Scan for the cell matching the given text and deliver its [X, Y] coordinate at center. 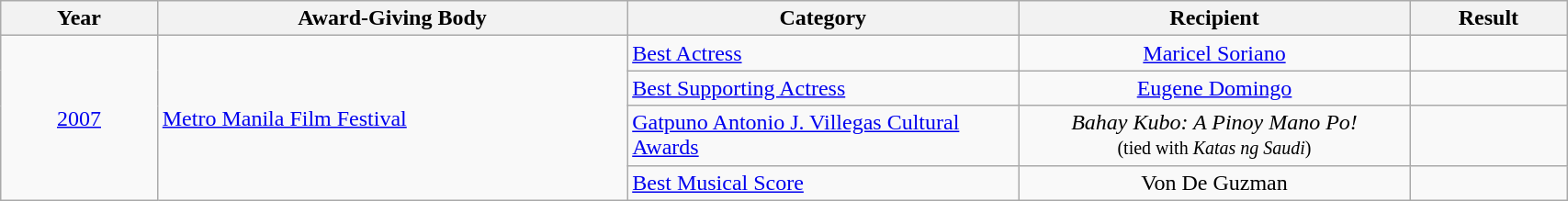
Best Musical Score [823, 183]
Gatpuno Antonio J. Villegas Cultural Awards [823, 136]
Best Actress [823, 53]
Award-Giving Body [391, 18]
Best Supporting Actress [823, 88]
2007 [79, 117]
Von De Guzman [1214, 183]
Year [79, 18]
Maricel Soriano [1214, 53]
Category [823, 18]
Eugene Domingo [1214, 88]
Recipient [1214, 18]
Bahay Kubo: A Pinoy Mano Po!(tied with Katas ng Saudi) [1214, 136]
Metro Manila Film Festival [391, 117]
Result [1488, 18]
